Pinpoint the cell where the given text exists, returning its [X, Y] midpoint coordinate. 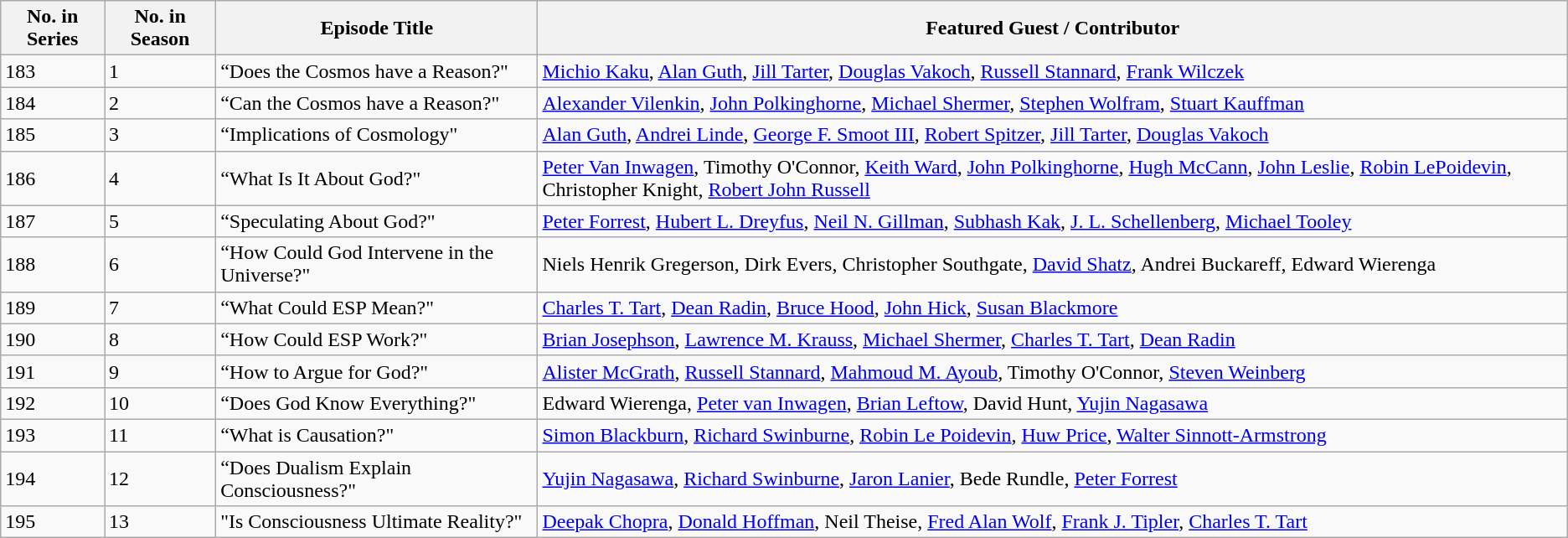
184 [53, 103]
“Can the Cosmos have a Reason?" [377, 103]
Alister McGrath, Russell Stannard, Mahmoud M. Ayoub, Timothy O'Connor, Steven Weinberg [1052, 371]
191 [53, 371]
11 [159, 435]
Alan Guth, Andrei Linde, George F. Smoot III, Robert Spitzer, Jill Tarter, Douglas Vakoch [1052, 135]
No. in Season [159, 28]
Deepak Chopra, Donald Hoffman, Neil Theise, Fred Alan Wolf, Frank J. Tipler, Charles T. Tart [1052, 522]
9 [159, 371]
10 [159, 403]
185 [53, 135]
“Implications of Cosmology" [377, 135]
1 [159, 71]
No. in Series [53, 28]
12 [159, 478]
195 [53, 522]
Brian Josephson, Lawrence M. Krauss, Michael Shermer, Charles T. Tart, Dean Radin [1052, 339]
8 [159, 339]
Michio Kaku, Alan Guth, Jill Tarter, Douglas Vakoch, Russell Stannard, Frank Wilczek [1052, 71]
193 [53, 435]
“Does God Know Everything?" [377, 403]
Episode Title [377, 28]
Simon Blackburn, Richard Swinburne, Robin Le Poidevin, Huw Price, Walter Sinnott-Armstrong [1052, 435]
6 [159, 265]
Featured Guest / Contributor [1052, 28]
“Speculating About God?" [377, 221]
183 [53, 71]
“Does the Cosmos have a Reason?" [377, 71]
190 [53, 339]
“Does Dualism Explain Consciousness?" [377, 478]
192 [53, 403]
Edward Wierenga, Peter van Inwagen, Brian Leftow, David Hunt, Yujin Nagasawa [1052, 403]
187 [53, 221]
4 [159, 178]
“What is Causation?" [377, 435]
“How to Argue for God?" [377, 371]
Charles T. Tart, Dean Radin, Bruce Hood, John Hick, Susan Blackmore [1052, 308]
7 [159, 308]
188 [53, 265]
Niels Henrik Gregerson, Dirk Evers, Christopher Southgate, David Shatz, Andrei Buckareff, Edward Wierenga [1052, 265]
“What Could ESP Mean?" [377, 308]
Yujin Nagasawa, Richard Swinburne, Jaron Lanier, Bede Rundle, Peter Forrest [1052, 478]
186 [53, 178]
Alexander Vilenkin, John Polkinghorne, Michael Shermer, Stephen Wolfram, Stuart Kauffman [1052, 103]
5 [159, 221]
"Is Consciousness Ultimate Reality?" [377, 522]
2 [159, 103]
“How Could God Intervene in the Universe?" [377, 265]
“What Is It About God?" [377, 178]
13 [159, 522]
“How Could ESP Work?" [377, 339]
194 [53, 478]
189 [53, 308]
Peter Forrest, Hubert L. Dreyfus, Neil N. Gillman, Subhash Kak, J. L. Schellenberg, Michael Tooley [1052, 221]
3 [159, 135]
